Pinpoint the cell where the given text exists, returning its [X, Y] midpoint coordinate. 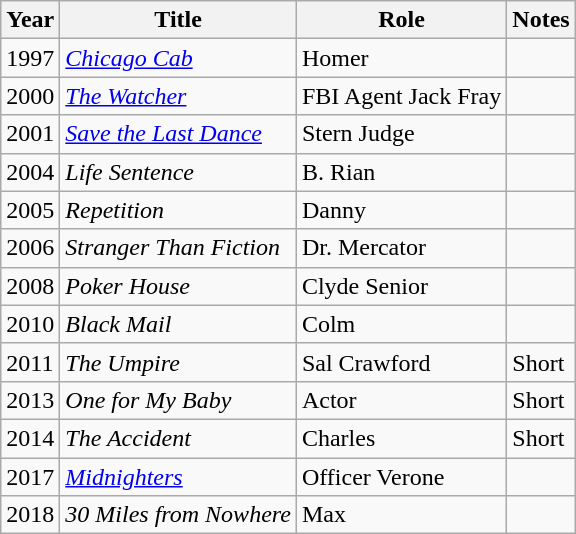
Poker House [178, 286]
1997 [30, 58]
Stranger Than Fiction [178, 248]
Charles [401, 438]
Life Sentence [178, 172]
2010 [30, 324]
Sal Crawford [401, 362]
2001 [30, 134]
Danny [401, 210]
Midnighters [178, 477]
Chicago Cab [178, 58]
2006 [30, 248]
2000 [30, 96]
Actor [401, 400]
FBI Agent Jack Fray [401, 96]
The Accident [178, 438]
The Umpire [178, 362]
2005 [30, 210]
2017 [30, 477]
Black Mail [178, 324]
Homer [401, 58]
Repetition [178, 210]
30 Miles from Nowhere [178, 515]
2008 [30, 286]
Clyde Senior [401, 286]
One for My Baby [178, 400]
Dr. Mercator [401, 248]
Colm [401, 324]
2018 [30, 515]
Max [401, 515]
Stern Judge [401, 134]
B. Rian [401, 172]
2004 [30, 172]
Notes [541, 20]
2014 [30, 438]
Save the Last Dance [178, 134]
Officer Verone [401, 477]
Year [30, 20]
Role [401, 20]
The Watcher [178, 96]
2011 [30, 362]
Title [178, 20]
2013 [30, 400]
